Capture the cell that displays the provided text and extract its [x, y] central coordinate. 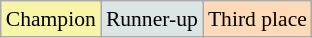
Third place [258, 19]
Runner-up [152, 19]
Champion [51, 19]
